Extract the [X, Y] coordinate from the center of the cell holding the provided text.  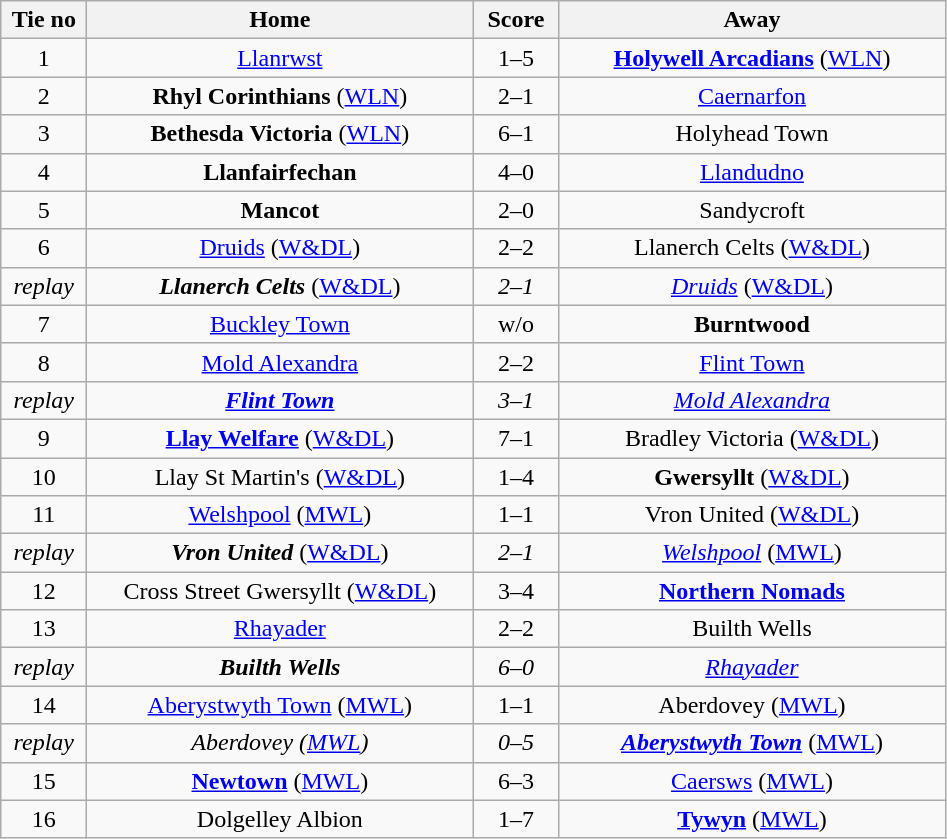
12 [44, 591]
Tywyn (MWL) [752, 819]
Newtown (MWL) [280, 781]
Northern Nomads [752, 591]
Llay Welfare (W&DL) [280, 438]
Caersws (MWL) [752, 781]
Gwersyllt (W&DL) [752, 477]
15 [44, 781]
10 [44, 477]
1–5 [516, 58]
6–0 [516, 667]
16 [44, 819]
6 [44, 248]
1–7 [516, 819]
7 [44, 324]
4 [44, 172]
5 [44, 210]
8 [44, 362]
w/o [516, 324]
Score [516, 20]
Home [280, 20]
Rhyl Corinthians (WLN) [280, 96]
1–4 [516, 477]
Llanrwst [280, 58]
1 [44, 58]
Llay St Martin's (W&DL) [280, 477]
6–1 [516, 134]
13 [44, 629]
4–0 [516, 172]
9 [44, 438]
Buckley Town [280, 324]
2 [44, 96]
0–5 [516, 743]
Mancot [280, 210]
3 [44, 134]
Holywell Arcadians (WLN) [752, 58]
3–4 [516, 591]
Bethesda Victoria (WLN) [280, 134]
6–3 [516, 781]
Dolgelley Albion [280, 819]
Bradley Victoria (W&DL) [752, 438]
Cross Street Gwersyllt (W&DL) [280, 591]
Sandycroft [752, 210]
Away [752, 20]
Holyhead Town [752, 134]
14 [44, 705]
7–1 [516, 438]
Llanfairfechan [280, 172]
Llandudno [752, 172]
Tie no [44, 20]
2–0 [516, 210]
Caernarfon [752, 96]
11 [44, 515]
3–1 [516, 400]
Burntwood [752, 324]
